Return the [x, y] coordinate for the center point of the cell that contains the specified text.  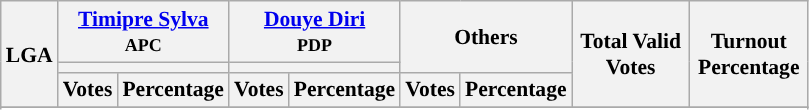
Timipre SylvaAPC [144, 32]
Others [486, 36]
Total Valid Votes [631, 54]
LGA [30, 54]
Douye DiriPDP [314, 32]
Turnout Percentage [749, 54]
